Detect which cell encompasses the target text, then output its [x, y] center coordinate. 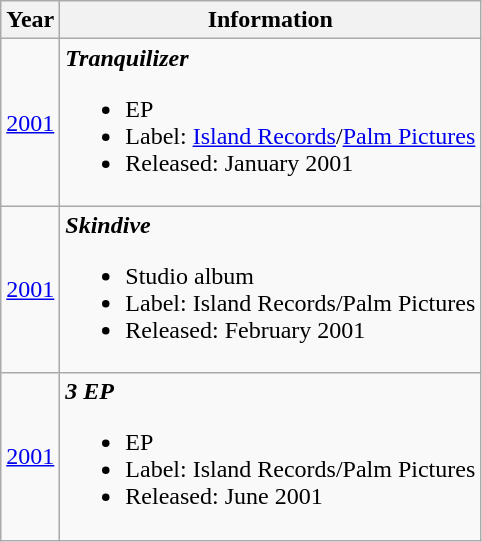
SkindiveStudio albumLabel: Island Records/Palm PicturesReleased: February 2001 [270, 290]
TranquilizerEPLabel: Island Records/Palm PicturesReleased: January 2001 [270, 122]
Year [30, 20]
Information [270, 20]
3 EPEPLabel: Island Records/Palm PicturesReleased: June 2001 [270, 456]
